Detect which cell encompasses the target text, then output its [x, y] center coordinate. 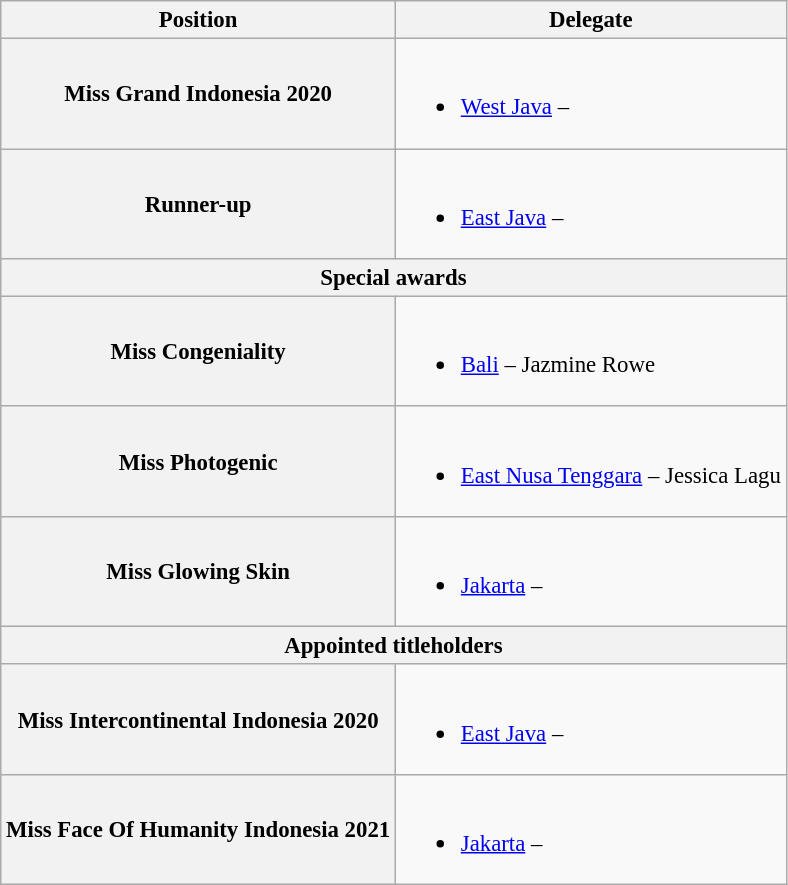
Miss Congeniality [198, 351]
Runner-up [198, 204]
Delegate [590, 20]
West Java – [590, 94]
Miss Face Of Humanity Indonesia 2021 [198, 830]
Bali – Jazmine Rowe [590, 351]
Position [198, 20]
Miss Photogenic [198, 462]
Miss Glowing Skin [198, 572]
East Nusa Tenggara – Jessica Lagu [590, 462]
Miss Grand Indonesia 2020 [198, 94]
Appointed titleholders [394, 646]
Special awards [394, 278]
Miss Intercontinental Indonesia 2020 [198, 719]
